For the text-containing cell, return its midpoint in (X, Y) coordinate format. 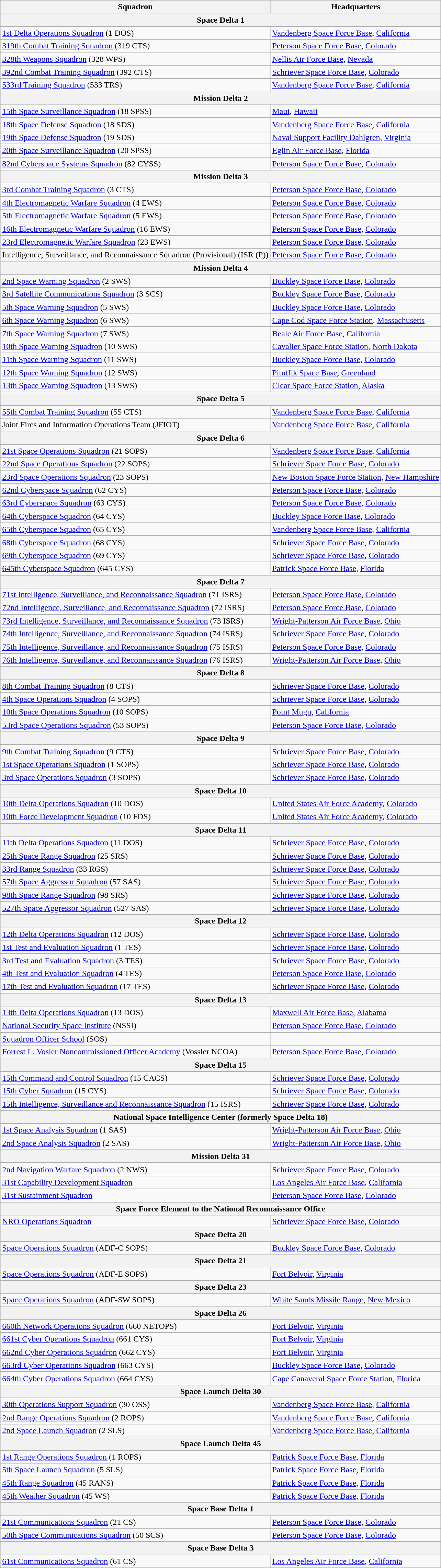
53rd Space Operations Squadron (53 SOPS) (135, 725)
Space Delta 23 (220, 1287)
68th Cyberspace Squadron (68 CYS) (135, 542)
23rd Space Operations Squadron (23 SOPS) (135, 477)
Maxwell Air Force Base, Alabama (356, 1013)
1st Range Operations Squadron (1 ROPS) (135, 1457)
1st Space Analysis Squadron (1 SAS) (135, 1130)
17th Test and Evaluation Squadron (17 TES) (135, 986)
16th Electromagnetic Warfare Squadron (16 EWS) (135, 229)
21st Communications Squadron (21 CS) (135, 1522)
12th Delta Operations Squadron (12 DOS) (135, 934)
1st Space Operations Squadron (1 SOPS) (135, 764)
Space Delta 9 (220, 738)
10th Force Development Squadron (10 FDS) (135, 817)
Space Base Delta 3 (220, 1548)
13th Delta Operations Squadron (13 DOS) (135, 1013)
Mission Delta 4 (220, 268)
8th Combat Training Squadron (8 CTS) (135, 686)
13th Space Warning Squadron (13 SWS) (135, 386)
4th Electromagnetic Warfare Squadron (4 EWS) (135, 203)
645th Cyberspace Squadron (645 CYS) (135, 568)
Space Force Element to the National Reconnaissance Office (220, 1208)
72nd Intelligence, Surveillance, and Reconnaissance Squadron (72 ISRS) (135, 608)
Squadron (135, 7)
3rd Satellite Communications Squadron (3 SCS) (135, 294)
2nd Navigation Warfare Squadron (2 NWS) (135, 1169)
4th Test and Evaluation Squadron (4 TES) (135, 973)
National Space Intelligence Center (formerly Space Delta 18) (220, 1117)
3rd Space Operations Squadron (3 SOPS) (135, 777)
5th Space Warning Squadron (5 SWS) (135, 307)
1st Test and Evaluation Squadron (1 TES) (135, 947)
Space Delta 15 (220, 1065)
Headquarters (356, 7)
20th Space Surveillance Squadron (20 SPSS) (135, 150)
Space Base Delta 1 (220, 1509)
527th Space Aggressor Squadron (527 SAS) (135, 908)
64th Cyberspace Squadron (64 CYS) (135, 516)
65th Cyberspace Squadron (65 CYS) (135, 529)
New Boston Space Force Station, New Hampshire (356, 477)
74th Intelligence, Surveillance, and Reconnaissance Squadron (74 ISRS) (135, 634)
2nd Range Operations Squadron (2 ROPS) (135, 1418)
31st Capability Development Squadron (135, 1182)
61st Communications Squadron (61 CS) (135, 1561)
50th Space Communications Squadron (50 SCS) (135, 1535)
Space Delta 7 (220, 582)
10th Delta Operations Squadron (10 DOS) (135, 804)
10th Space Operations Squadron (10 SOPS) (135, 712)
45th Weather Squadron (45 WS) (135, 1496)
6th Space Warning Squadron (6 SWS) (135, 320)
662nd Cyber Operations Squadron (662 CYS) (135, 1352)
Maui, Hawaii (356, 111)
7th Space Warning Squadron (7 SWS) (135, 333)
Naval Support Facility Dahlgren, Virginia (356, 137)
Space Operations Squadron (ADF-SW SOPS) (135, 1300)
71st Intelligence, Surveillance, and Reconnaissance Squadron (71 ISRS) (135, 595)
12th Space Warning Squadron (12 SWS) (135, 372)
Space Delta 13 (220, 1000)
Point Mugu, California (356, 712)
Space Delta 8 (220, 673)
76th Intelligence, Surveillance, and Reconnaissance Squadron (76 ISRS) (135, 660)
9th Combat Training Squadron (9 CTS) (135, 751)
661st Cyber Operations Squadron (661 CYS) (135, 1339)
Squadron Officer School (SOS) (135, 1039)
Cape Cod Space Force Station, Massachusetts (356, 320)
Pituffik Space Base, Greenland (356, 372)
22nd Space Operations Squadron (22 SOPS) (135, 464)
45th Range Squadron (45 RANS) (135, 1483)
19th Space Defense Squadron (19 SDS) (135, 137)
Space Delta 11 (220, 830)
62nd Cyberspace Squadron (62 CYS) (135, 490)
Beale Air Force Base, California (356, 333)
Cavalier Space Force Station, North Dakota (356, 346)
11th Space Warning Squadron (11 SWS) (135, 359)
Joint Fires and Information Operations Team (JFIOT) (135, 425)
Space Launch Delta 45 (220, 1444)
National Security Space Institute (NSSI) (135, 1026)
2nd Space Warning Squadron (2 SWS) (135, 281)
660th Network Operations Squadron (660 NETOPS) (135, 1326)
Space Delta 21 (220, 1261)
Mission Delta 2 (220, 98)
Mission Delta 3 (220, 177)
663rd Cyber Operations Squadron (663 CYS) (135, 1365)
30th Operations Support Squadron (30 OSS) (135, 1404)
82nd Cyberspace Systems Squadron (82 CYSS) (135, 164)
Space Operations Squadron (ADF-C SOPS) (135, 1248)
5th Electromagnetic Warfare Squadron (5 EWS) (135, 216)
Space Delta 6 (220, 438)
Eglin Air Force Base, Florida (356, 150)
1st Delta Operations Squadron (1 DOS) (135, 33)
Mission Delta 31 (220, 1156)
664th Cyber Operations Squadron (664 CYS) (135, 1378)
21st Space Operations Squadron (21 SOPS) (135, 451)
4th Space Operations Squadron (4 SOPS) (135, 699)
73rd Intelligence, Surveillance, and Reconnaissance Squadron (73 ISRS) (135, 621)
Space Delta 1 (220, 20)
5th Space Launch Squadron (5 SLS) (135, 1470)
15th Intelligence, Surveillance and Reconnaissance Squadron (15 ISRS) (135, 1104)
Forrest L. Vosler Noncommissioned Officer Academy (Vossler NCOA) (135, 1052)
533rd Training Squadron (533 TRS) (135, 85)
2nd Space Launch Squadron (2 SLS) (135, 1431)
75th Intelligence, Surveillance, and Reconnaissance Squadron (75 ISRS) (135, 647)
23rd Electromagnetic Warfare Squadron (23 EWS) (135, 242)
Space Delta 20 (220, 1235)
11th Delta Operations Squadron (11 DOS) (135, 843)
Space Delta 10 (220, 790)
392nd Combat Training Squadron (392 CTS) (135, 72)
15th Command and Control Squadron (15 CACS) (135, 1078)
63rd Cyberspace Squadron (63 CYS) (135, 503)
Space Launch Delta 30 (220, 1391)
White Sands Missile Range, New Mexico (356, 1300)
3rd Combat Training Squadron (3 CTS) (135, 190)
Space Operations Squadron (ADF-E SOPS) (135, 1274)
Space Delta 5 (220, 399)
NRO Operations Squadron (135, 1222)
3rd Test and Evaluation Squadron (3 TES) (135, 960)
Cape Canaveral Space Force Station, Florida (356, 1378)
25th Space Range Squadron (25 SRS) (135, 856)
15th Cyber Squadron (15 CYS) (135, 1091)
Space Delta 26 (220, 1313)
2nd Space Analysis Squadron (2 SAS) (135, 1143)
18th Space Defense Squadron (18 SDS) (135, 124)
Nellis Air Force Base, Nevada (356, 59)
319th Combat Training Squadron (319 CTS) (135, 46)
328th Weapons Squadron (328 WPS) (135, 59)
98th Space Range Squadron (98 SRS) (135, 895)
Clear Space Force Station, Alaska (356, 386)
57th Space Aggressor Squadron (57 SAS) (135, 882)
Intelligence, Surveillance, and Reconnaissance Squadron (Provisional) (ISR (P)) (135, 255)
69th Cyberspace Squadron (69 CYS) (135, 555)
Space Delta 12 (220, 921)
10th Space Warning Squadron (10 SWS) (135, 346)
15th Space Surveillance Squadron (18 SPSS) (135, 111)
33rd Range Squadron (33 RGS) (135, 869)
55th Combat Training Squadron (55 CTS) (135, 412)
31st Sustainment Squadron (135, 1195)
